Output the [x, y] coordinate of the center of the cell containing the given text.  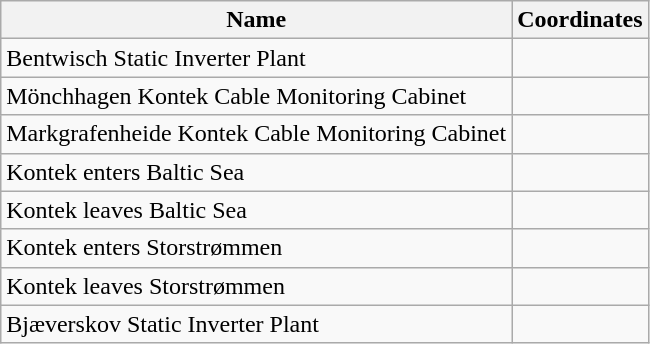
Kontek leaves Baltic Sea [256, 210]
Name [256, 20]
Bjæverskov Static Inverter Plant [256, 324]
Mönchhagen Kontek Cable Monitoring Cabinet [256, 96]
Coordinates [580, 20]
Kontek leaves Storstrømmen [256, 286]
Markgrafenheide Kontek Cable Monitoring Cabinet [256, 134]
Kontek enters Storstrømmen [256, 248]
Kontek enters Baltic Sea [256, 172]
Bentwisch Static Inverter Plant [256, 58]
